For the text-containing cell, return its midpoint in (x, y) coordinate format. 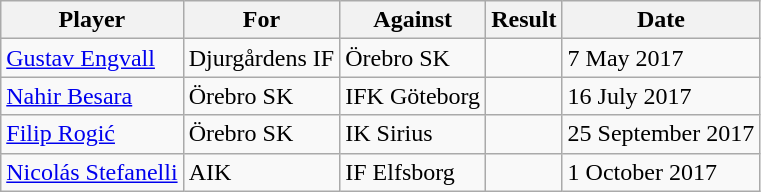
Nahir Besara (92, 96)
1 October 2017 (661, 172)
Date (661, 20)
25 September 2017 (661, 134)
Nicolás Stefanelli (92, 172)
IF Elfsborg (413, 172)
Result (524, 20)
Player (92, 20)
16 July 2017 (661, 96)
Gustav Engvall (92, 58)
Filip Rogić (92, 134)
7 May 2017 (661, 58)
For (262, 20)
AIK (262, 172)
IFK Göteborg (413, 96)
Djurgårdens IF (262, 58)
Against (413, 20)
IK Sirius (413, 134)
